For the text-containing cell, return its midpoint in [x, y] coordinate format. 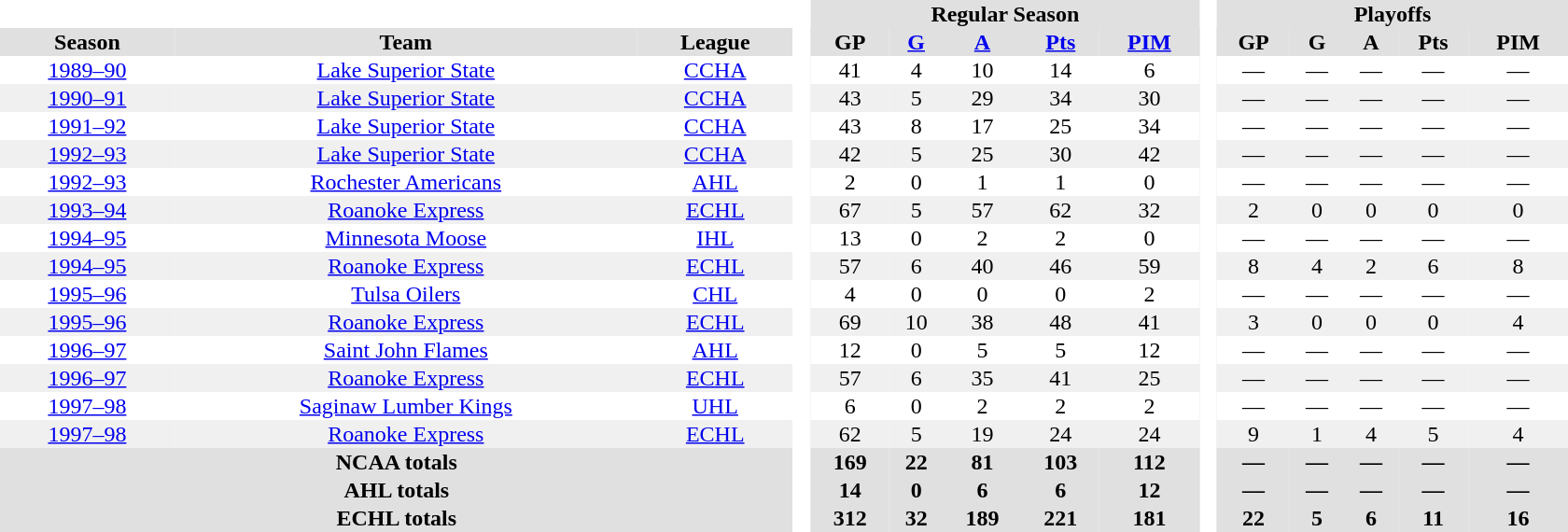
112 [1150, 462]
19 [983, 434]
Team [406, 42]
Season [88, 42]
Minnesota Moose [406, 238]
67 [850, 210]
17 [983, 126]
League [715, 42]
CHL [715, 294]
38 [983, 322]
UHL [715, 406]
IHL [715, 238]
AHL totals [397, 490]
3 [1253, 322]
1991–92 [88, 126]
Rochester Americans [406, 182]
29 [983, 98]
Regular Season [1005, 14]
13 [850, 238]
Saint John Flames [406, 350]
189 [983, 518]
35 [983, 378]
48 [1060, 322]
181 [1150, 518]
Playoffs [1393, 14]
169 [850, 462]
16 [1518, 518]
81 [983, 462]
Tulsa Oilers [406, 294]
312 [850, 518]
11 [1434, 518]
Saginaw Lumber Kings [406, 406]
1993–94 [88, 210]
221 [1060, 518]
69 [850, 322]
103 [1060, 462]
9 [1253, 434]
46 [1060, 266]
ECHL totals [397, 518]
40 [983, 266]
NCAA totals [397, 462]
1990–91 [88, 98]
1989–90 [88, 70]
59 [1150, 266]
